Detect which cell encompasses the target text, then output its (x, y) center coordinate. 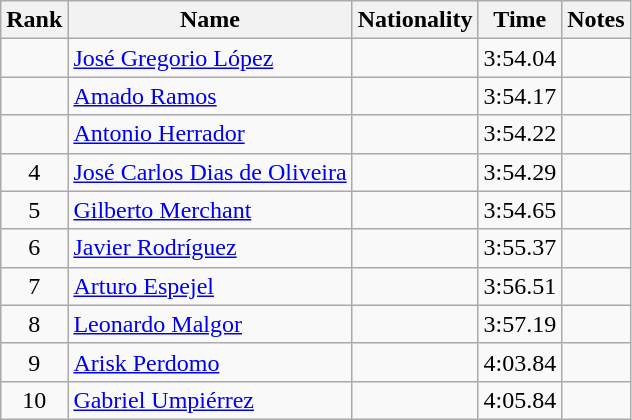
3:54.29 (520, 172)
3:56.51 (520, 286)
Javier Rodríguez (210, 248)
Amado Ramos (210, 96)
Arisk Perdomo (210, 362)
José Carlos Dias de Oliveira (210, 172)
8 (34, 324)
3:54.22 (520, 134)
Antonio Herrador (210, 134)
4 (34, 172)
Name (210, 20)
5 (34, 210)
3:55.37 (520, 248)
Nationality (415, 20)
6 (34, 248)
3:57.19 (520, 324)
9 (34, 362)
7 (34, 286)
Gabriel Umpiérrez (210, 400)
Time (520, 20)
3:54.04 (520, 58)
Rank (34, 20)
Gilberto Merchant (210, 210)
Leonardo Malgor (210, 324)
3:54.65 (520, 210)
José Gregorio López (210, 58)
10 (34, 400)
4:05.84 (520, 400)
4:03.84 (520, 362)
Arturo Espejel (210, 286)
Notes (596, 20)
3:54.17 (520, 96)
